Scan for the cell matching the given text and deliver its (x, y) coordinate at center. 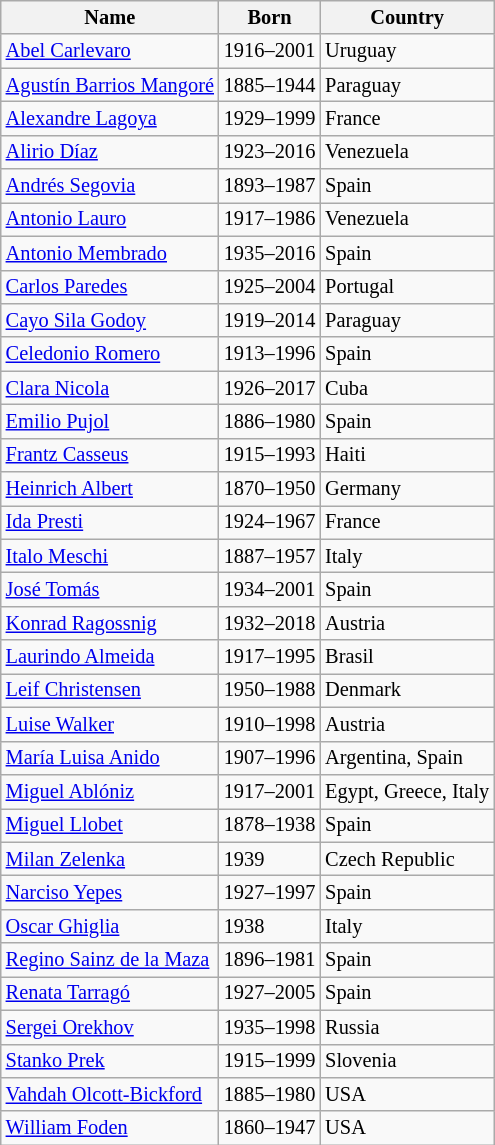
Italo Meschi (110, 556)
Brasil (407, 657)
Heinrich Albert (110, 489)
Leif Christensen (110, 690)
1932–2018 (270, 623)
Antonio Membrado (110, 253)
Russia (407, 1027)
Name (110, 17)
1917–1986 (270, 219)
Laurindo Almeida (110, 657)
José Tomás (110, 589)
Sergei Orekhov (110, 1027)
William Foden (110, 1128)
Cuba (407, 388)
1893–1987 (270, 186)
1907–1996 (270, 758)
1913–1996 (270, 354)
1934–2001 (270, 589)
Milan Zelenka (110, 859)
1885–1944 (270, 85)
1923–2016 (270, 152)
Clara Nicola (110, 388)
Stanko Prek (110, 1061)
1887–1957 (270, 556)
Agustín Barrios Mangoré (110, 85)
1917–1995 (270, 657)
Ida Presti (110, 522)
Portugal (407, 287)
1910–1998 (270, 724)
1924–1967 (270, 522)
1939 (270, 859)
Oscar Ghiglia (110, 926)
Luise Walker (110, 724)
Renata Tarragó (110, 993)
1917–2001 (270, 791)
1927–2005 (270, 993)
Alirio Díaz (110, 152)
Uruguay (407, 51)
1916–2001 (270, 51)
Narciso Yepes (110, 892)
1870–1950 (270, 489)
Germany (407, 489)
Miguel Llobet (110, 825)
1915–1999 (270, 1061)
1885–1980 (270, 1094)
Slovenia (407, 1061)
Regino Sainz de la Maza (110, 960)
Argentina, Spain (407, 758)
1919–2014 (270, 320)
Czech Republic (407, 859)
Egypt, Greece, Italy (407, 791)
1935–1998 (270, 1027)
Frantz Casseus (110, 455)
Konrad Ragossnig (110, 623)
Carlos Paredes (110, 287)
1950–1988 (270, 690)
1925–2004 (270, 287)
Vahdah Olcott-Bickford (110, 1094)
Celedonio Romero (110, 354)
Abel Carlevaro (110, 51)
Denmark (407, 690)
1935–2016 (270, 253)
1878–1938 (270, 825)
Born (270, 17)
Andrés Segovia (110, 186)
María Luisa Anido (110, 758)
Miguel Ablóniz (110, 791)
1927–1997 (270, 892)
Emilio Pujol (110, 421)
1938 (270, 926)
1886–1980 (270, 421)
Antonio Lauro (110, 219)
Cayo Sila Godoy (110, 320)
1896–1981 (270, 960)
1929–1999 (270, 118)
1915–1993 (270, 455)
Country (407, 17)
1860–1947 (270, 1128)
Haiti (407, 455)
1926–2017 (270, 388)
Alexandre Lagoya (110, 118)
